From the cell containing the given text, extract its center point as (x, y) coordinate. 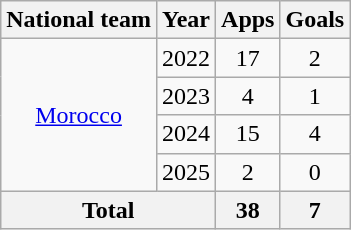
7 (315, 210)
2025 (186, 172)
Goals (315, 20)
2022 (186, 58)
0 (315, 172)
15 (248, 134)
Total (108, 210)
Morocco (79, 115)
Year (186, 20)
Apps (248, 20)
38 (248, 210)
1 (315, 96)
17 (248, 58)
2023 (186, 96)
2024 (186, 134)
National team (79, 20)
